Detect which cell encompasses the target text, then output its [x, y] center coordinate. 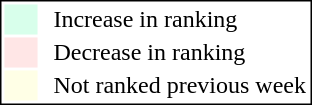
Decrease in ranking [180, 53]
Not ranked previous week [180, 85]
Increase in ranking [180, 19]
